For the text-containing cell, return its midpoint in (X, Y) coordinate format. 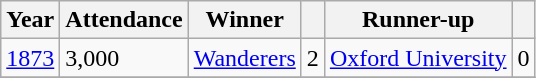
0 (524, 58)
Attendance (124, 20)
2 (312, 58)
Wanderers (244, 58)
3,000 (124, 58)
Oxford University (418, 58)
Year (30, 20)
Runner-up (418, 20)
Winner (244, 20)
1873 (30, 58)
